Identify which cell holds the provided text, then report its (X, Y) central coordinate. 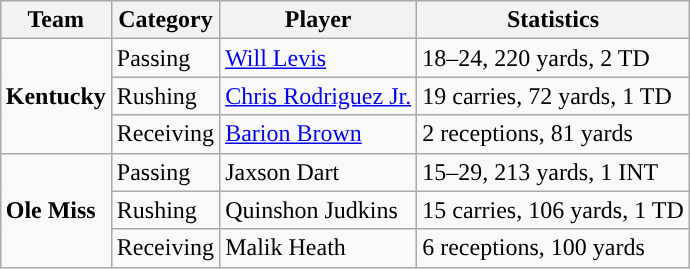
15–29, 213 yards, 1 INT (554, 172)
19 carries, 72 yards, 1 TD (554, 96)
Statistics (554, 20)
Quinshon Judkins (318, 210)
18–24, 220 yards, 2 TD (554, 58)
Chris Rodriguez Jr. (318, 96)
6 receptions, 100 yards (554, 248)
2 receptions, 81 yards (554, 134)
Category (165, 20)
Ole Miss (56, 210)
Kentucky (56, 96)
Will Levis (318, 58)
Jaxson Dart (318, 172)
Malik Heath (318, 248)
15 carries, 106 yards, 1 TD (554, 210)
Player (318, 20)
Barion Brown (318, 134)
Team (56, 20)
